Output the [x, y] coordinate of the center of the cell containing the given text.  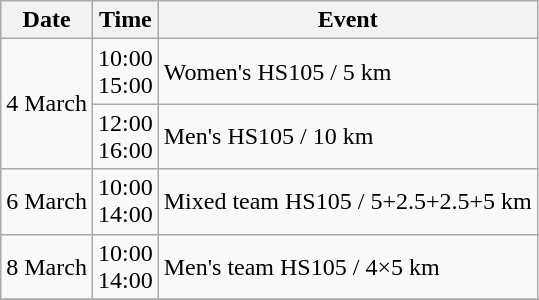
10:0015:00 [125, 72]
Women's HS105 / 5 km [348, 72]
Men's team HS105 / 4×5 km [348, 266]
Time [125, 20]
Date [47, 20]
4 March [47, 104]
8 March [47, 266]
12:0016:00 [125, 136]
Mixed team HS105 / 5+2.5+2.5+5 km [348, 202]
6 March [47, 202]
Men's HS105 / 10 km [348, 136]
Event [348, 20]
